Extract the [X, Y] coordinate from the center of the cell holding the provided text.  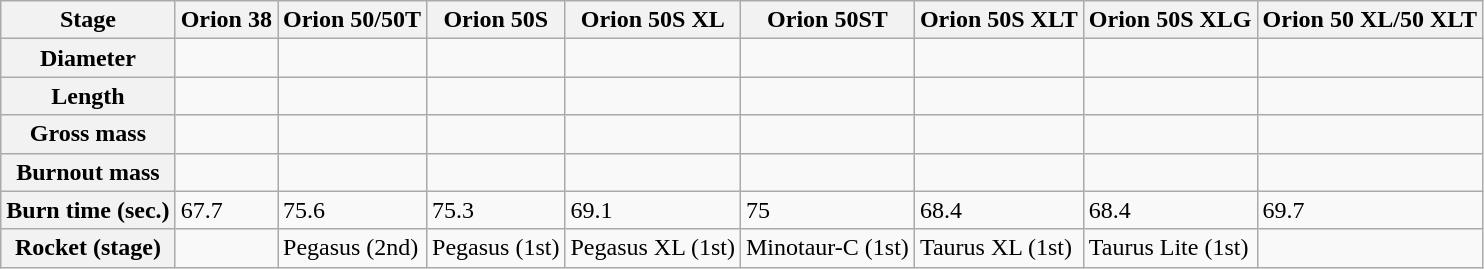
Orion 50S [496, 20]
Diameter [88, 58]
75.3 [496, 210]
Minotaur-C (1st) [827, 248]
Orion 50S XLT [998, 20]
67.7 [226, 210]
Orion 50S XLG [1170, 20]
Burn time (sec.) [88, 210]
69.7 [1370, 210]
Pegasus (1st) [496, 248]
Pegasus XL (1st) [653, 248]
Orion 50/50T [352, 20]
Taurus XL (1st) [998, 248]
69.1 [653, 210]
Taurus Lite (1st) [1170, 248]
Rocket (stage) [88, 248]
Length [88, 96]
Stage [88, 20]
Pegasus (2nd) [352, 248]
Orion 50S XL [653, 20]
Burnout mass [88, 172]
Orion 50ST [827, 20]
Orion 38 [226, 20]
Orion 50 XL/50 XLT [1370, 20]
75.6 [352, 210]
Gross mass [88, 134]
75 [827, 210]
